Output the (X, Y) coordinate of the center of the cell containing the given text.  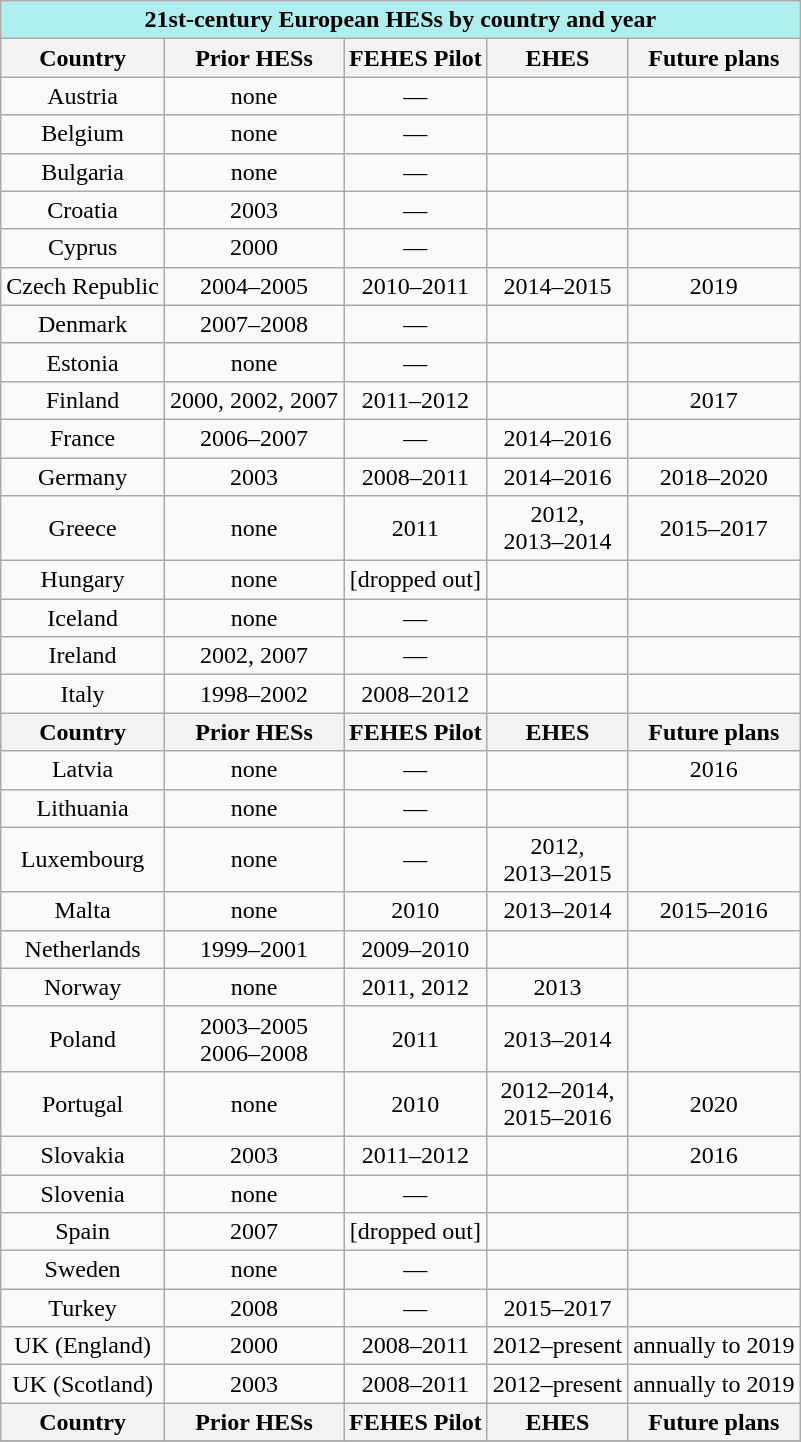
2008–2012 (416, 694)
Netherlands (83, 949)
Czech Republic (83, 286)
21st-century European HESs by country and year (400, 20)
Slovenia (83, 1193)
Latvia (83, 770)
2012–2014,2015–2016 (557, 1104)
Cyprus (83, 248)
Belgium (83, 134)
1998–2002 (254, 694)
2007 (254, 1232)
Ireland (83, 656)
2010–2011 (416, 286)
2014–2015 (557, 286)
2000, 2002, 2007 (254, 400)
2011, 2012 (416, 987)
Denmark (83, 324)
Iceland (83, 618)
Lithuania (83, 808)
Hungary (83, 580)
Austria (83, 96)
2006–2007 (254, 438)
Portugal (83, 1104)
Spain (83, 1232)
2017 (714, 400)
Malta (83, 911)
Croatia (83, 210)
2018–2020 (714, 477)
Estonia (83, 362)
France (83, 438)
2003–20052006–2008 (254, 1038)
Italy (83, 694)
1999–2001 (254, 949)
Luxembourg (83, 860)
Greece (83, 528)
Slovakia (83, 1155)
2015–2016 (714, 911)
2012, 2013–2014 (557, 528)
2020 (714, 1104)
Poland (83, 1038)
2002, 2007 (254, 656)
UK (Scotland) (83, 1384)
Germany (83, 477)
2013 (557, 987)
2012, 2013–2015 (557, 860)
Turkey (83, 1308)
2004–2005 (254, 286)
Sweden (83, 1270)
Norway (83, 987)
2008 (254, 1308)
Finland (83, 400)
Bulgaria (83, 172)
UK (England) (83, 1346)
2007–2008 (254, 324)
2009–2010 (416, 949)
2019 (714, 286)
